Extract the [x, y] coordinate from the center of the cell holding the provided text.  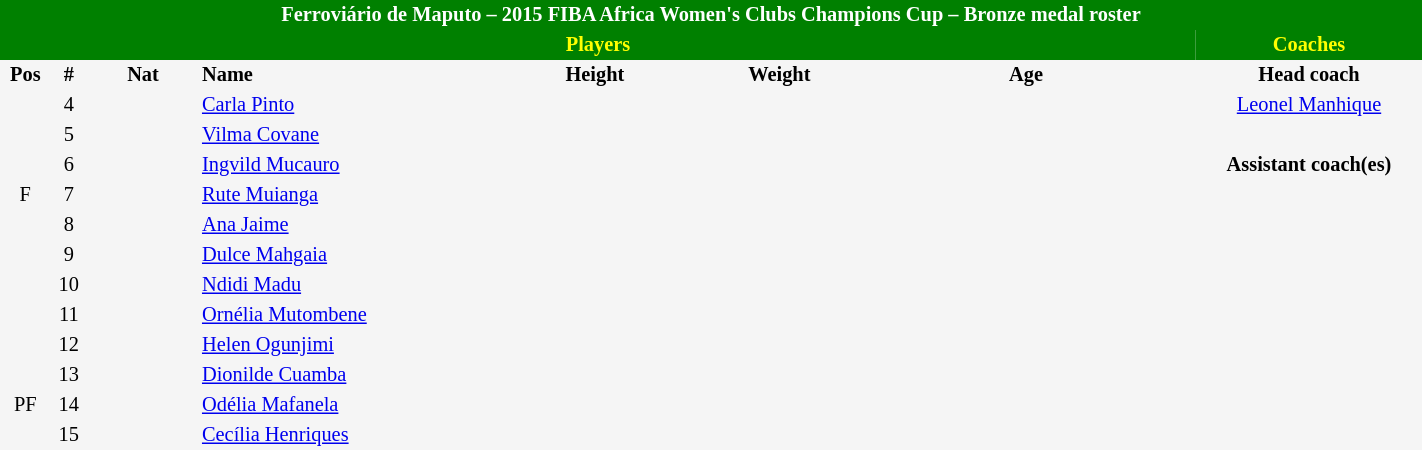
Age [1026, 75]
4 [69, 105]
Vilma Covane [343, 135]
Weight [780, 75]
Ana Jaime [343, 225]
Head coach [1309, 75]
Assistant coach(es) [1309, 165]
Pos [26, 75]
Name [343, 75]
Carla Pinto [343, 105]
Ingvild Mucauro [343, 165]
Height [595, 75]
Helen Ogunjimi [343, 345]
Coaches [1309, 45]
15 [69, 435]
Dulce Mahgaia [343, 255]
10 [69, 285]
8 [69, 225]
9 [69, 255]
Rute Muianga [343, 195]
Dionilde Cuamba [343, 375]
13 [69, 375]
# [69, 75]
14 [69, 405]
5 [69, 135]
Leonel Manhique [1309, 105]
Ferroviário de Maputo – 2015 FIBA Africa Women's Clubs Champions Cup – Bronze medal roster [711, 15]
Players [598, 45]
7 [69, 195]
11 [69, 315]
PF [26, 405]
Cecília Henriques [343, 435]
Ornélia Mutombene [343, 315]
Ndidi Madu [343, 285]
Odélia Mafanela [343, 405]
Nat [143, 75]
6 [69, 165]
F [26, 195]
12 [69, 345]
